Search for the cell housing the specified text and yield its (x, y) center coordinate. 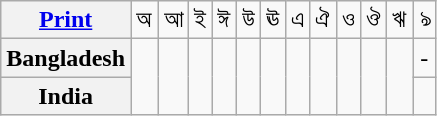
India (66, 96)
ঔ (374, 20)
Bangladesh (66, 58)
ঋ (400, 20)
ই (200, 20)
ঐ (323, 20)
ঊ (274, 20)
আ (174, 20)
- (424, 58)
ঌ (424, 20)
উ (248, 20)
Print (66, 20)
ও (348, 20)
এ (298, 20)
অ (145, 20)
ঈ (224, 20)
